Output the (X, Y) coordinate of the center of the cell containing the given text.  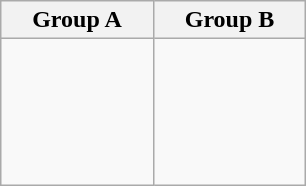
Group B (230, 20)
Group A (78, 20)
